Determine the [X, Y] coordinate at the center of the cell enclosing the given text.  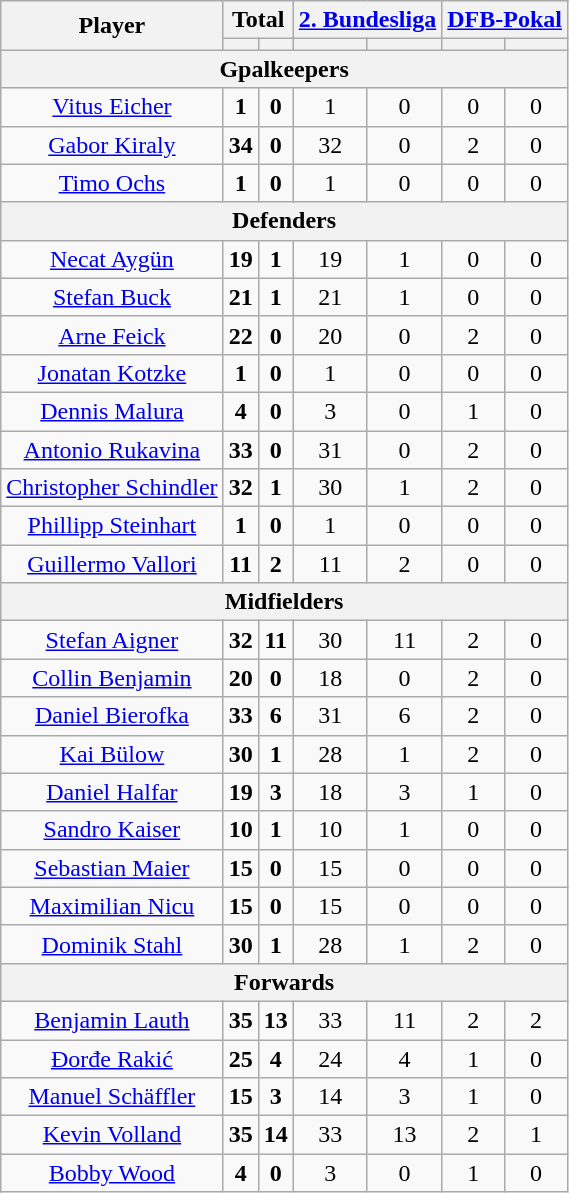
Vitus Eicher [112, 107]
Collin Benjamin [112, 678]
22 [240, 335]
Midfielders [284, 602]
Daniel Halfar [112, 792]
Necat Aygün [112, 259]
Kai Bülow [112, 754]
24 [330, 1059]
Jonatan Kotzke [112, 373]
Christopher Schindler [112, 488]
Forwards [284, 982]
Dominik Stahl [112, 944]
Player [112, 26]
Stefan Aigner [112, 640]
Đorđe Rakić [112, 1059]
Bobby Wood [112, 1173]
Sebastian Maier [112, 868]
Daniel Bierofka [112, 716]
Defenders [284, 221]
Dennis Malura [112, 411]
2. Bundesliga [367, 20]
Timo Ochs [112, 183]
Antonio Rukavina [112, 449]
34 [240, 145]
DFB-Pokal [505, 20]
25 [240, 1059]
Guillermo Vallori [112, 564]
Maximilian Nicu [112, 906]
Benjamin Lauth [112, 1020]
Gpalkeepers [284, 69]
Sandro Kaiser [112, 830]
Stefan Buck [112, 297]
Gabor Kiraly [112, 145]
Total [258, 20]
Manuel Schäffler [112, 1097]
Phillipp Steinhart [112, 526]
Kevin Volland [112, 1135]
Arne Feick [112, 335]
